Determine the (X, Y) coordinate at the center of the cell enclosing the given text.  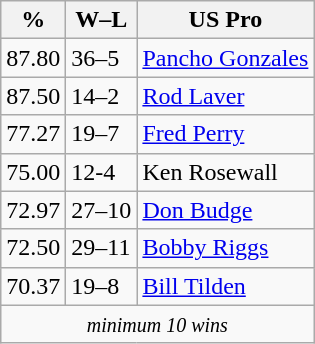
77.27 (34, 134)
70.37 (34, 286)
19–7 (102, 134)
14–2 (102, 96)
72.50 (34, 248)
27–10 (102, 210)
Fred Perry (226, 134)
12-4 (102, 172)
29–11 (102, 248)
Pancho Gonzales (226, 58)
Ken Rosewall (226, 172)
minimum 10 wins (158, 324)
Don Budge (226, 210)
87.80 (34, 58)
W–L (102, 20)
87.50 (34, 96)
72.97 (34, 210)
US Pro (226, 20)
19–8 (102, 286)
Bobby Riggs (226, 248)
Bill Tilden (226, 286)
36–5 (102, 58)
Rod Laver (226, 96)
% (34, 20)
75.00 (34, 172)
